Provide the [X, Y] coordinate of the cell's center where the given text is located.  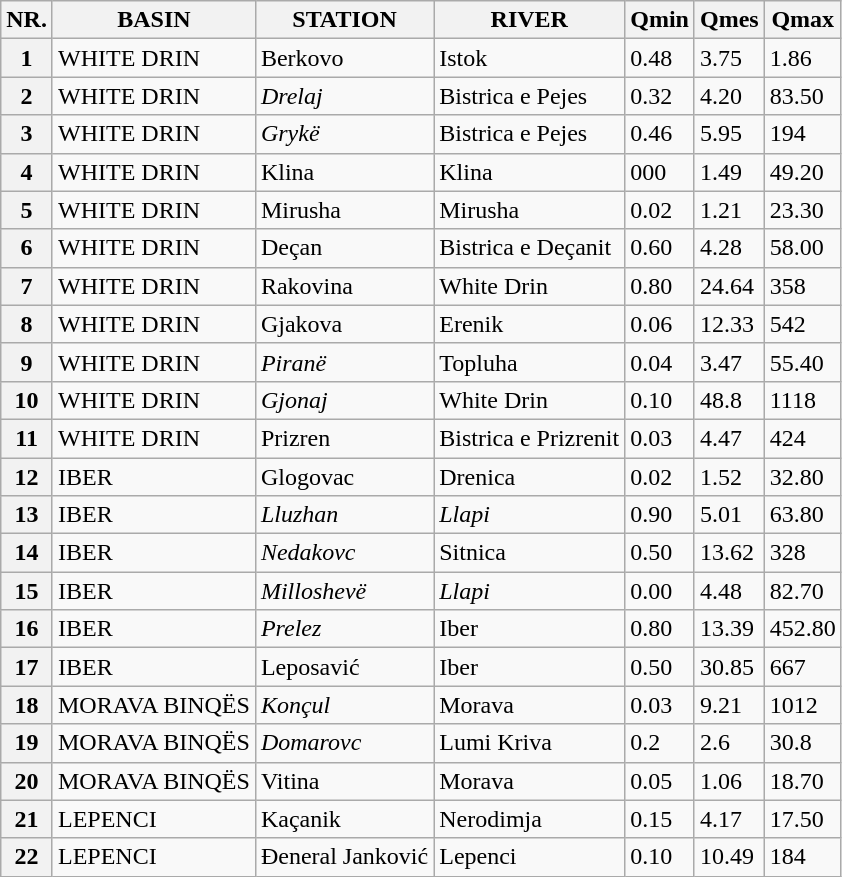
1.86 [802, 58]
Drelaj [344, 96]
83.50 [802, 96]
STATION [344, 20]
Glogovac [344, 477]
RIVER [530, 20]
Erenik [530, 324]
9.21 [729, 705]
3.47 [729, 362]
4 [27, 172]
13.62 [729, 553]
22 [27, 857]
30.8 [802, 743]
0.2 [660, 743]
1 [27, 58]
Konçul [344, 705]
000 [660, 172]
Berkovo [344, 58]
17.50 [802, 819]
7 [27, 286]
5.01 [729, 515]
Lepenci [530, 857]
3 [27, 134]
184 [802, 857]
55.40 [802, 362]
194 [802, 134]
Drenica [530, 477]
BASIN [154, 20]
6 [27, 248]
10 [27, 400]
Sitnica [530, 553]
Đeneral Janković [344, 857]
3.75 [729, 58]
0.48 [660, 58]
0.04 [660, 362]
Deçan [344, 248]
12.33 [729, 324]
10.49 [729, 857]
8 [27, 324]
Domarovc [344, 743]
Prelez [344, 629]
4.17 [729, 819]
Qmes [729, 20]
Rakovina [344, 286]
2.6 [729, 743]
358 [802, 286]
1118 [802, 400]
82.70 [802, 591]
4.20 [729, 96]
23.30 [802, 210]
13 [27, 515]
19 [27, 743]
5 [27, 210]
2 [27, 96]
Gjonaj [344, 400]
4.47 [729, 438]
1012 [802, 705]
49.20 [802, 172]
18.70 [802, 781]
Topluha [530, 362]
0.05 [660, 781]
16 [27, 629]
542 [802, 324]
452.80 [802, 629]
Prizren [344, 438]
63.80 [802, 515]
5.95 [729, 134]
Gjakova [344, 324]
Bistrica e Prizrenit [530, 438]
Bistrica e Deçanit [530, 248]
Lluzhan [344, 515]
0.60 [660, 248]
Grykë [344, 134]
0.00 [660, 591]
1.52 [729, 477]
Vitina [344, 781]
0.46 [660, 134]
0.15 [660, 819]
11 [27, 438]
Qmax [802, 20]
18 [27, 705]
1.06 [729, 781]
4.28 [729, 248]
0.32 [660, 96]
12 [27, 477]
48.8 [729, 400]
Kaçanik [344, 819]
328 [802, 553]
667 [802, 667]
Qmin [660, 20]
Leposavić [344, 667]
14 [27, 553]
9 [27, 362]
20 [27, 781]
4.48 [729, 591]
Piranë [344, 362]
1.49 [729, 172]
Milloshevë [344, 591]
0.06 [660, 324]
32.80 [802, 477]
424 [802, 438]
Nerodimja [530, 819]
30.85 [729, 667]
58.00 [802, 248]
0.90 [660, 515]
1.21 [729, 210]
13.39 [729, 629]
17 [27, 667]
21 [27, 819]
15 [27, 591]
Lumi Kriva [530, 743]
24.64 [729, 286]
NR. [27, 20]
Istok [530, 58]
Nedakovc [344, 553]
